Pinpoint the cell where the given text exists, returning its [X, Y] midpoint coordinate. 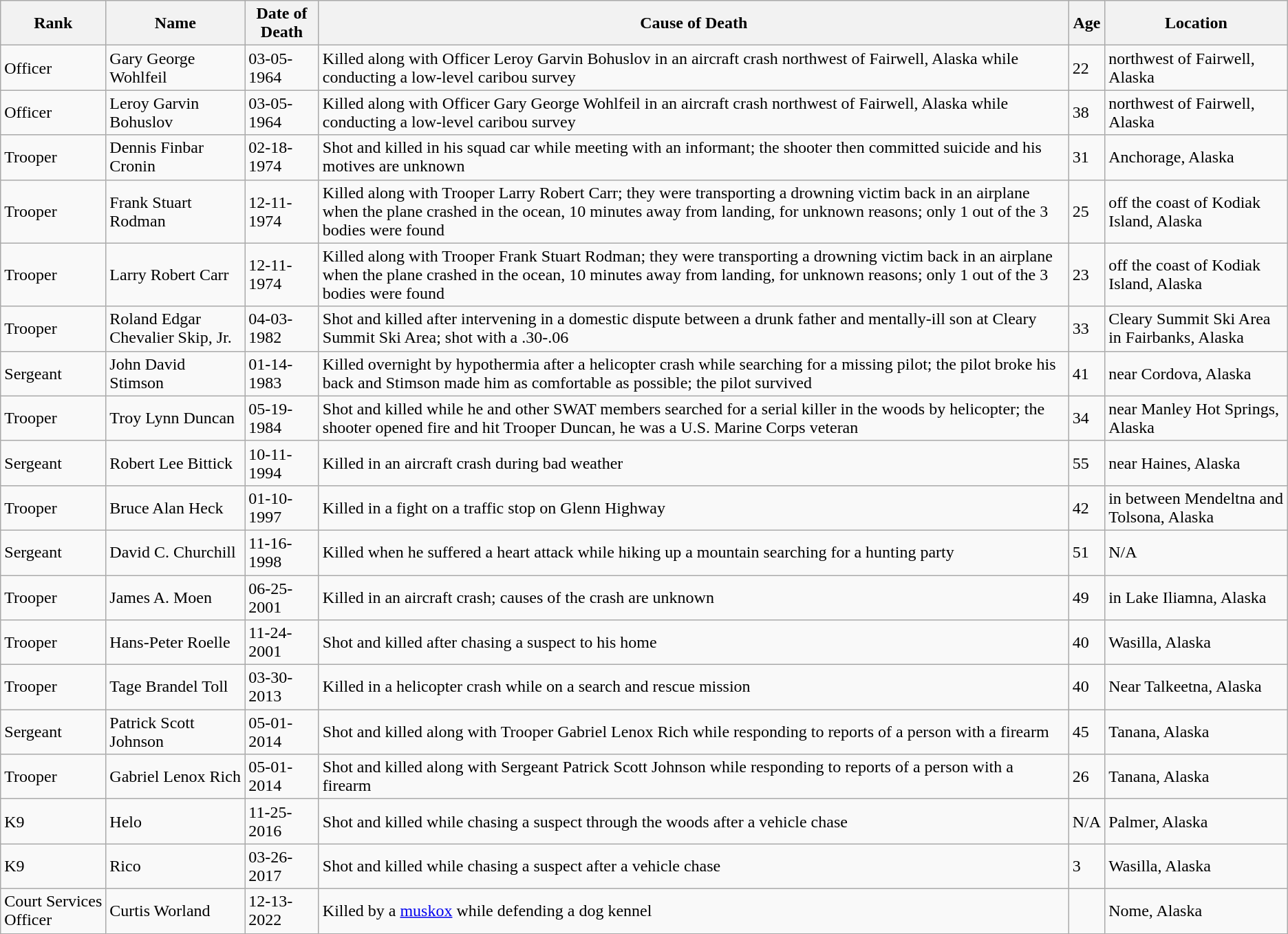
Killed in an aircraft crash; causes of the crash are unknown [694, 597]
Killed along with Officer Gary George Wohlfeil in an aircraft crash northwest of Fairwell, Alaska while conducting a low-level caribou survey [694, 113]
Killed when he suffered a heart attack while hiking up a mountain searching for a hunting party [694, 552]
Killed in an aircraft crash during bad weather [694, 463]
Rank [54, 23]
31 [1086, 157]
Date of Death [282, 23]
22 [1086, 67]
55 [1086, 463]
Anchorage, Alaska [1196, 157]
Palmer, Alaska [1196, 822]
01-10-1997 [282, 508]
51 [1086, 552]
Rico [175, 866]
Cause of Death [694, 23]
Shot and killed along with Trooper Gabriel Lenox Rich while responding to reports of a person with a firearm [694, 732]
Court Services Officer [54, 911]
Hans-Peter Roelle [175, 643]
10-11-1994 [282, 463]
Age [1086, 23]
Helo [175, 822]
Near Talkeetna, Alaska [1196, 687]
John David Stimson [175, 373]
02-18-1974 [282, 157]
41 [1086, 373]
Shot and killed after chasing a suspect to his home [694, 643]
42 [1086, 508]
06-25-2001 [282, 597]
01-14-1983 [282, 373]
Troy Lynn Duncan [175, 418]
Shot and killed after intervening in a domestic dispute between a drunk father and mentally-ill son at Cleary Summit Ski Area; shot with a .30-.06 [694, 329]
Gabriel Lenox Rich [175, 776]
Shot and killed along with Sergeant Patrick Scott Johnson while responding to reports of a person with a firearm [694, 776]
Cleary Summit Ski Area in Fairbanks, Alaska [1196, 329]
David C. Churchill [175, 552]
Curtis Worland [175, 911]
Tage Brandel Toll [175, 687]
Bruce Alan Heck [175, 508]
Leroy Garvin Bohuslov [175, 113]
23 [1086, 275]
34 [1086, 418]
Killed along with Officer Leroy Garvin Bohuslov in an aircraft crash northwest of Fairwell, Alaska while conducting a low-level caribou survey [694, 67]
45 [1086, 732]
Nome, Alaska [1196, 911]
03-26-2017 [282, 866]
in Lake Iliamna, Alaska [1196, 597]
near Manley Hot Springs, Alaska [1196, 418]
Gary George Wohlfeil [175, 67]
Frank Stuart Rodman [175, 211]
Killed by a muskox while defending a dog kennel [694, 911]
Killed in a fight on a traffic stop on Glenn Highway [694, 508]
Shot and killed while chasing a suspect through the woods after a vehicle chase [694, 822]
James A. Moen [175, 597]
26 [1086, 776]
49 [1086, 597]
Larry Robert Carr [175, 275]
11-25-2016 [282, 822]
Patrick Scott Johnson [175, 732]
Robert Lee Bittick [175, 463]
38 [1086, 113]
Shot and killed while chasing a suspect after a vehicle chase [694, 866]
12-13-2022 [282, 911]
Roland Edgar Chevalier Skip, Jr. [175, 329]
Name [175, 23]
25 [1086, 211]
03-30-2013 [282, 687]
in between Mendeltna and Tolsona, Alaska [1196, 508]
04-03-1982 [282, 329]
3 [1086, 866]
near Cordova, Alaska [1196, 373]
11-16-1998 [282, 552]
11-24-2001 [282, 643]
Killed in a helicopter crash while on a search and rescue mission [694, 687]
05-19-1984 [282, 418]
near Haines, Alaska [1196, 463]
Location [1196, 23]
Shot and killed in his squad car while meeting with an informant; the shooter then committed suicide and his motives are unknown [694, 157]
33 [1086, 329]
Dennis Finbar Cronin [175, 157]
